Locate the cell with the specified text and output its [X, Y] center coordinate. 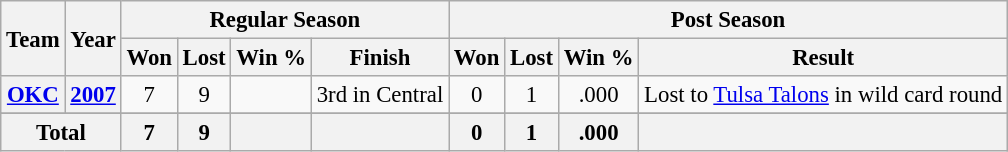
Team [33, 38]
OKC [33, 95]
Year [93, 38]
Total [61, 133]
Post Season [728, 20]
2007 [93, 95]
Regular Season [284, 20]
Lost to Tulsa Talons in wild card round [824, 95]
Result [824, 58]
Finish [380, 58]
3rd in Central [380, 95]
